Return the [x, y] coordinate for the center point of the cell that contains the specified text.  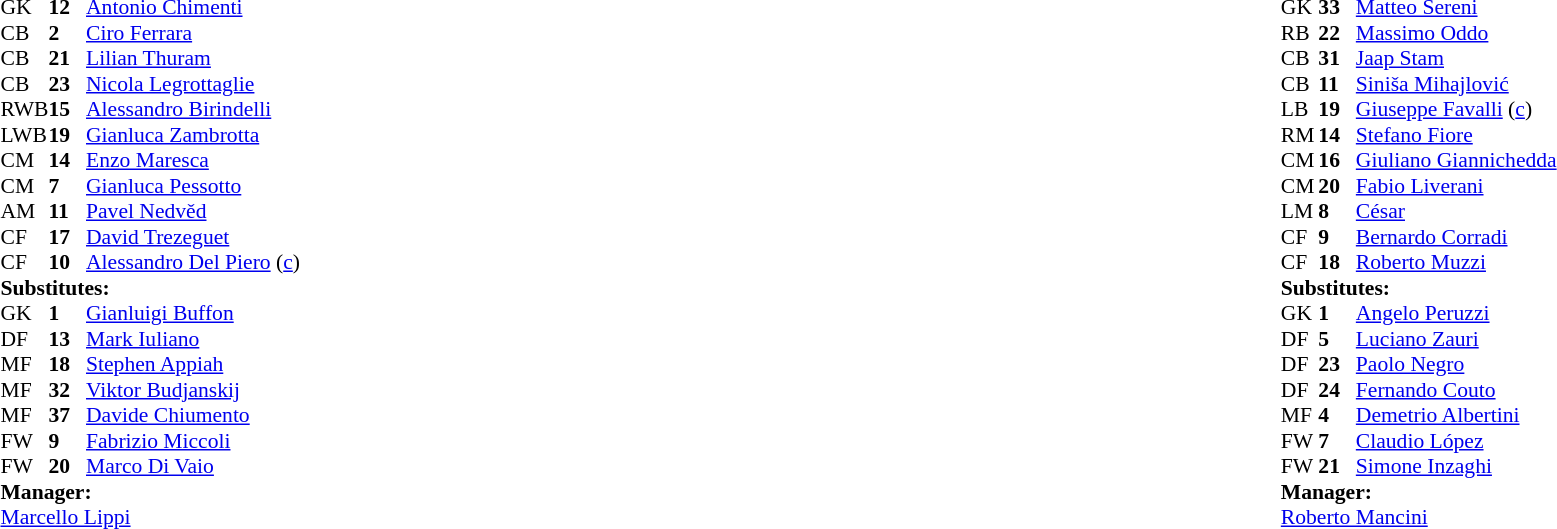
RB [1300, 33]
Mark Iuliano [193, 339]
AM [24, 211]
Stefano Fiore [1456, 135]
24 [1337, 390]
Giuliano Giannichedda [1456, 161]
10 [67, 263]
Siniša Mihajlović [1456, 84]
David Trezeguet [193, 237]
Gianluigi Buffon [193, 313]
Viktor Budjanskij [193, 390]
Giuseppe Favalli (c) [1456, 109]
4 [1337, 415]
RWB [24, 109]
31 [1337, 59]
32 [67, 390]
RM [1300, 135]
LB [1300, 109]
LWB [24, 135]
22 [1337, 33]
LM [1300, 211]
Claudio López [1456, 441]
Gianluca Pessotto [193, 186]
Paolo Negro [1456, 365]
5 [1337, 339]
Jaap Stam [1456, 59]
Marco Di Vaio [193, 467]
Fabrizio Miccoli [193, 441]
Nicola Legrottaglie [193, 84]
Fernando Couto [1456, 390]
37 [67, 415]
15 [67, 109]
16 [1337, 161]
Enzo Maresca [193, 161]
Bernardo Corradi [1456, 237]
Massimo Oddo [1456, 33]
Angelo Peruzzi [1456, 313]
Ciro Ferrara [193, 33]
17 [67, 237]
Simone Inzaghi [1456, 467]
2 [67, 33]
Roberto Muzzi [1456, 263]
Luciano Zauri [1456, 339]
Alessandro Del Piero (c) [193, 263]
8 [1337, 211]
Alessandro Birindelli [193, 109]
Davide Chiumento [193, 415]
Lilian Thuram [193, 59]
Pavel Nedvěd [193, 211]
Stephen Appiah [193, 365]
13 [67, 339]
César [1456, 211]
Demetrio Albertini [1456, 415]
Fabio Liverani [1456, 186]
Gianluca Zambrotta [193, 135]
